Search for the cell housing the specified text and yield its (X, Y) center coordinate. 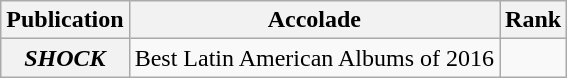
Best Latin American Albums of 2016 (314, 58)
Publication (65, 20)
Accolade (314, 20)
Rank (534, 20)
SHOCK (65, 58)
